Provide the [X, Y] coordinate of the cell's center where the given text is located.  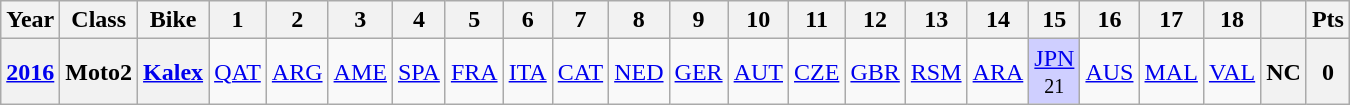
4 [418, 20]
AME [360, 72]
3 [360, 20]
12 [875, 20]
Pts [1328, 20]
2 [297, 20]
AUT [758, 72]
Bike [174, 20]
QAT [238, 72]
10 [758, 20]
SPA [418, 72]
CAT [580, 72]
15 [1054, 20]
ARG [297, 72]
7 [580, 20]
17 [1171, 20]
RSM [936, 72]
8 [639, 20]
GER [698, 72]
Year [30, 20]
0 [1328, 72]
5 [474, 20]
2016 [30, 72]
JPN21 [1054, 72]
CZE [817, 72]
GBR [875, 72]
ARA [998, 72]
9 [698, 20]
FRA [474, 72]
MAL [1171, 72]
Kalex [174, 72]
14 [998, 20]
VAL [1232, 72]
ITA [528, 72]
11 [817, 20]
Class [99, 20]
13 [936, 20]
NC [1284, 72]
16 [1110, 20]
Moto2 [99, 72]
6 [528, 20]
AUS [1110, 72]
NED [639, 72]
1 [238, 20]
18 [1232, 20]
